Identify which cell holds the provided text, then report its [x, y] central coordinate. 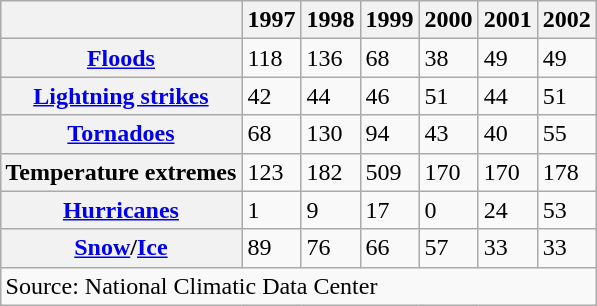
40 [508, 134]
509 [390, 172]
66 [390, 248]
1999 [390, 20]
Snow/Ice [121, 248]
24 [508, 210]
1998 [330, 20]
57 [448, 248]
Temperature extremes [121, 172]
53 [566, 210]
Lightning strikes [121, 96]
42 [272, 96]
Tornadoes [121, 134]
182 [330, 172]
130 [330, 134]
Hurricanes [121, 210]
1997 [272, 20]
2000 [448, 20]
17 [390, 210]
76 [330, 248]
123 [272, 172]
89 [272, 248]
178 [566, 172]
2002 [566, 20]
Source: National Climatic Data Center [298, 286]
9 [330, 210]
55 [566, 134]
136 [330, 58]
118 [272, 58]
94 [390, 134]
38 [448, 58]
46 [390, 96]
2001 [508, 20]
1 [272, 210]
43 [448, 134]
0 [448, 210]
Floods [121, 58]
